Scan for the cell matching the given text and deliver its (x, y) coordinate at center. 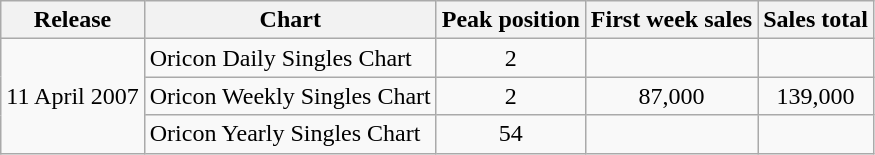
139,000 (816, 96)
11 April 2007 (73, 96)
Peak position (510, 20)
Oricon Weekly Singles Chart (290, 96)
87,000 (671, 96)
Release (73, 20)
Oricon Yearly Singles Chart (290, 134)
Chart (290, 20)
54 (510, 134)
Oricon Daily Singles Chart (290, 58)
Sales total (816, 20)
First week sales (671, 20)
